Pinpoint the cell where the given text exists, returning its (X, Y) midpoint coordinate. 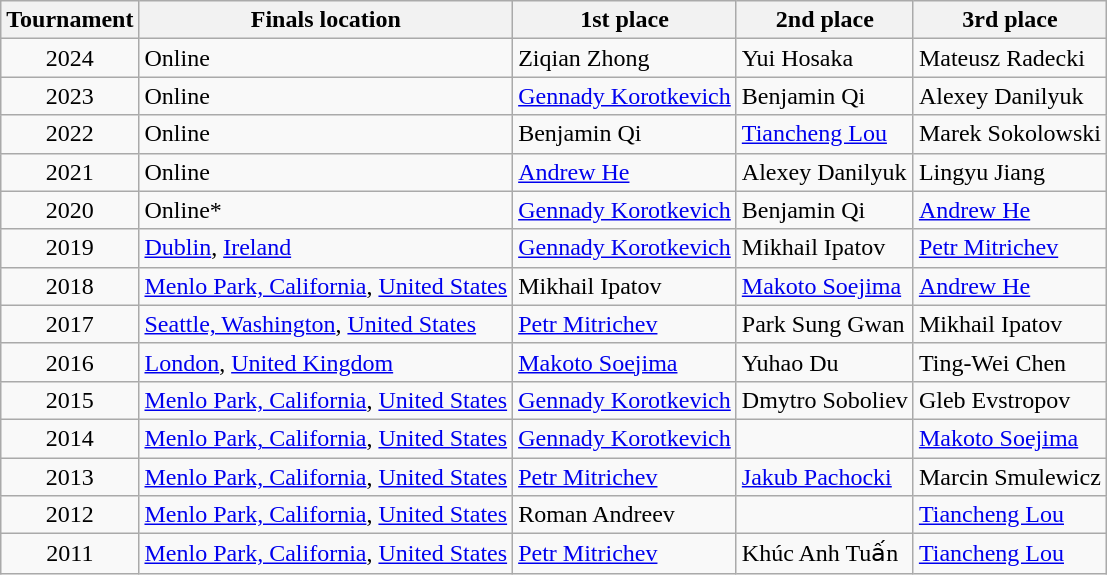
Ziqian Zhong (625, 58)
2014 (70, 438)
Gleb Evstropov (1010, 400)
3rd place (1010, 20)
2020 (70, 210)
Tournament (70, 20)
2019 (70, 248)
2018 (70, 286)
2nd place (824, 20)
Finals location (326, 20)
Dmytro Soboliev (824, 400)
2012 (70, 515)
2023 (70, 96)
1st place (625, 20)
2016 (70, 362)
Ting-Wei Chen (1010, 362)
2024 (70, 58)
Seattle, Washington, United States (326, 324)
Lingyu Jiang (1010, 172)
Yui Hosaka (824, 58)
Mateusz Radecki (1010, 58)
2022 (70, 134)
2011 (70, 554)
Roman Andreev (625, 515)
Dublin, Ireland (326, 248)
Yuhao Du (824, 362)
Marek Sokolowski (1010, 134)
Online* (326, 210)
2017 (70, 324)
Marcin Smulewicz (1010, 477)
2021 (70, 172)
London, United Kingdom (326, 362)
2015 (70, 400)
2013 (70, 477)
Khúc Anh Tuấn (824, 554)
Park Sung Gwan (824, 324)
Jakub Pachocki (824, 477)
